Output the (X, Y) coordinate of the center of the cell containing the given text.  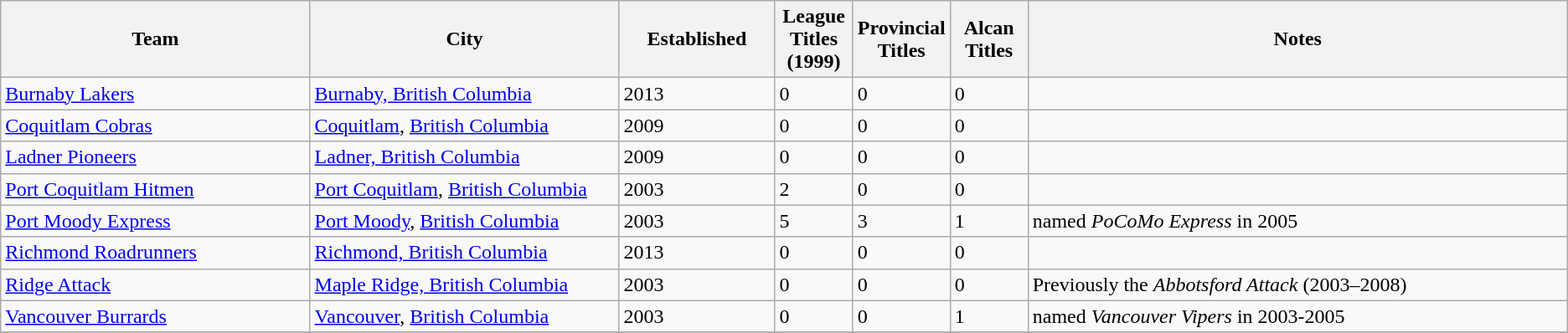
Port Moody, British Columbia (464, 221)
Richmond Roadrunners (156, 253)
Port Coquitlam Hitmen (156, 189)
Port Coquitlam, British Columbia (464, 189)
Coquitlam, British Columbia (464, 126)
Alcan Titles (988, 39)
Ladner, British Columbia (464, 157)
Richmond, British Columbia (464, 253)
League Titles (1999) (814, 39)
Burnaby, British Columbia (464, 94)
Notes (1297, 39)
Port Moody Express (156, 221)
named PoCoMo Express in 2005 (1297, 221)
named Vancouver Vipers in 2003-2005 (1297, 316)
5 (814, 221)
Vancouver Burrards (156, 316)
2 (814, 189)
Previously the Abbotsford Attack (2003–2008) (1297, 284)
Burnaby Lakers (156, 94)
City (464, 39)
Established (697, 39)
Maple Ridge, British Columbia (464, 284)
Vancouver, British Columbia (464, 316)
Coquitlam Cobras (156, 126)
Team (156, 39)
Ridge Attack (156, 284)
Ladner Pioneers (156, 157)
3 (901, 221)
Provincial Titles (901, 39)
